Locate the cell with the specified text and output its [X, Y] center coordinate. 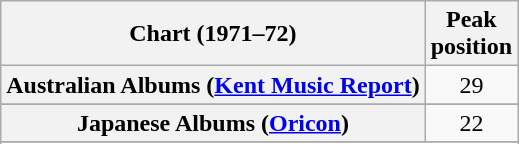
Peak position [471, 34]
Australian Albums (Kent Music Report) [213, 85]
Japanese Albums (Oricon) [213, 123]
22 [471, 123]
29 [471, 85]
Chart (1971–72) [213, 34]
